Extract the [x, y] coordinate from the center of the cell holding the provided text.  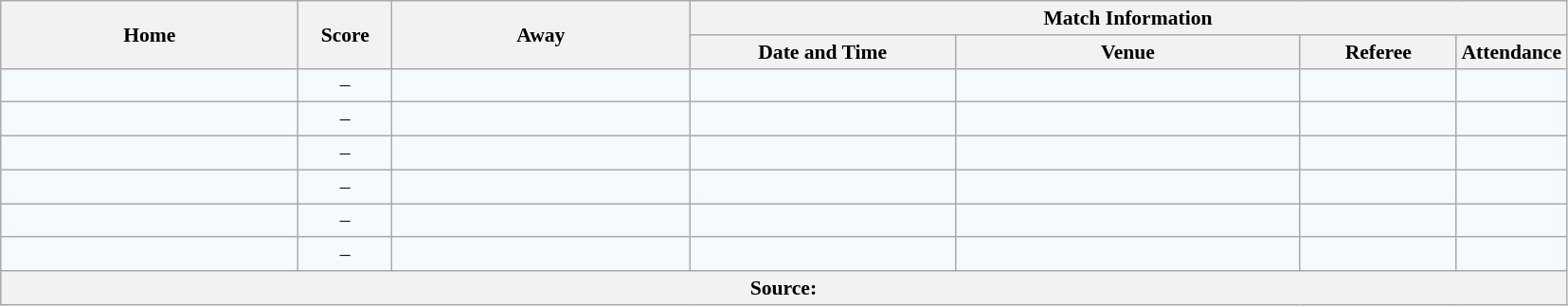
Venue [1128, 52]
Referee [1378, 52]
Score [345, 34]
Attendance [1511, 52]
Date and Time [822, 52]
Away [541, 34]
Home [150, 34]
Source: [784, 288]
Match Information [1127, 18]
